Return the (x, y) coordinate for the center point of the cell that contains the specified text.  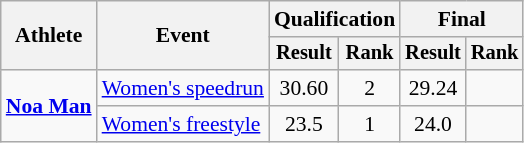
29.24 (433, 88)
Event (183, 36)
24.0 (433, 124)
Athlete (49, 36)
Final (462, 19)
1 (370, 124)
23.5 (304, 124)
30.60 (304, 88)
2 (370, 88)
Noa Man (49, 106)
Women's freestyle (183, 124)
Qualification (334, 19)
Women's speedrun (183, 88)
